Capture the cell that displays the provided text and extract its (x, y) central coordinate. 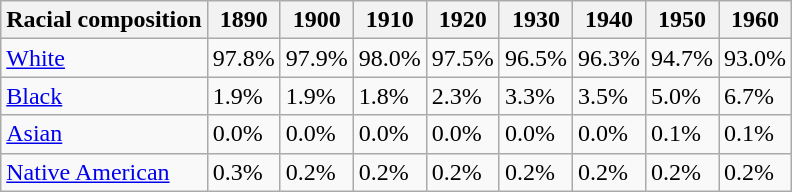
1910 (390, 20)
Asian (104, 134)
94.7% (682, 58)
96.5% (536, 58)
6.7% (756, 96)
3.5% (608, 96)
98.0% (390, 58)
96.3% (608, 58)
97.8% (244, 58)
97.9% (316, 58)
Racial composition (104, 20)
1940 (608, 20)
5.0% (682, 96)
1.8% (390, 96)
1930 (536, 20)
1920 (462, 20)
1900 (316, 20)
Native American (104, 172)
0.3% (244, 172)
3.3% (536, 96)
2.3% (462, 96)
Black (104, 96)
93.0% (756, 58)
1960 (756, 20)
1890 (244, 20)
97.5% (462, 58)
White (104, 58)
1950 (682, 20)
